Output the [X, Y] coordinate of the center of the cell containing the given text.  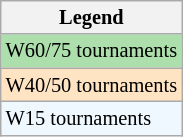
W15 tournaments [92, 118]
W40/50 tournaments [92, 85]
W60/75 tournaments [92, 51]
Legend [92, 17]
